Detect which cell encompasses the target text, then output its (x, y) center coordinate. 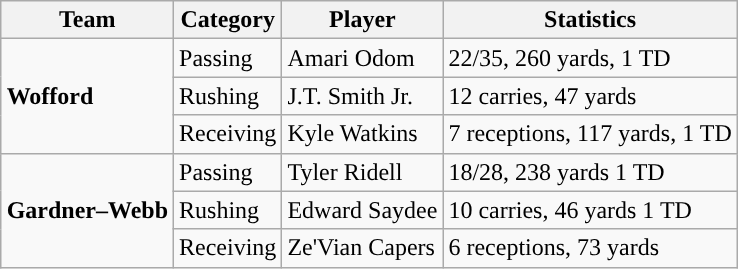
22/35, 260 yards, 1 TD (590, 58)
Wofford (87, 96)
Kyle Watkins (362, 134)
J.T. Smith Jr. (362, 96)
Edward Saydee (362, 210)
12 carries, 47 yards (590, 96)
6 receptions, 73 yards (590, 248)
Tyler Ridell (362, 172)
Statistics (590, 20)
Gardner–Webb (87, 210)
Category (228, 20)
Ze'Vian Capers (362, 248)
Team (87, 20)
10 carries, 46 yards 1 TD (590, 210)
18/28, 238 yards 1 TD (590, 172)
Player (362, 20)
Amari Odom (362, 58)
7 receptions, 117 yards, 1 TD (590, 134)
